Identify which cell holds the provided text, then report its (x, y) central coordinate. 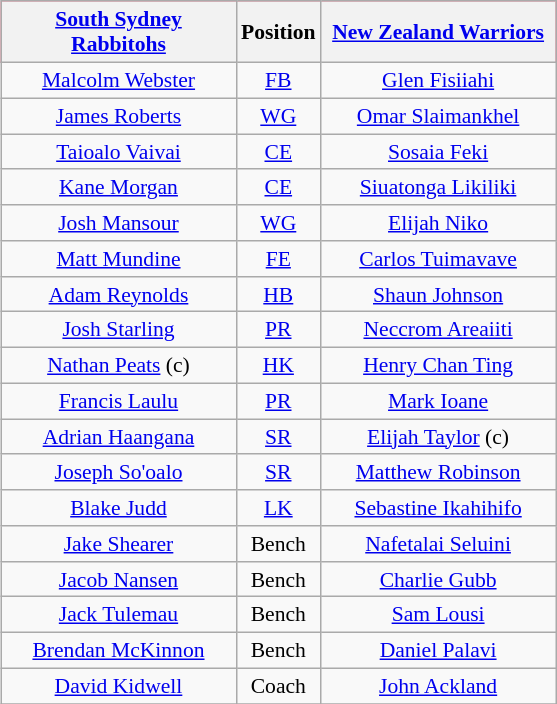
Charlie Gubb (438, 579)
Josh Starling (118, 330)
Glen Fisiiahi (438, 80)
Shaun Johnson (438, 294)
Jacob Nansen (118, 579)
Taioalo Vaivai (118, 152)
Adrian Haangana (118, 437)
Omar Slaimankhel (438, 116)
James Roberts (118, 116)
New Zealand Warriors (438, 32)
Elijah Taylor (c) (438, 437)
David Kidwell (118, 686)
Daniel Palavi (438, 650)
Sebastine Ikahihifo (438, 508)
FB (278, 80)
John Ackland (438, 686)
HB (278, 294)
LK (278, 508)
Joseph So'oalo (118, 472)
Jack Tulemau (118, 615)
Jake Shearer (118, 544)
HK (278, 365)
Carlos Tuimavave (438, 259)
Sosaia Feki (438, 152)
Matthew Robinson (438, 472)
Francis Laulu (118, 401)
Matt Mundine (118, 259)
Nafetalai Seluini (438, 544)
Josh Mansour (118, 223)
South Sydney Rabbitohs (118, 32)
Neccrom Areaiiti (438, 330)
Mark Ioane (438, 401)
Brendan McKinnon (118, 650)
Position (278, 32)
Kane Morgan (118, 187)
Sam Lousi (438, 615)
Adam Reynolds (118, 294)
FE (278, 259)
Siuatonga Likiliki (438, 187)
Blake Judd (118, 508)
Coach (278, 686)
Nathan Peats (c) (118, 365)
Elijah Niko (438, 223)
Henry Chan Ting (438, 365)
Malcolm Webster (118, 80)
